Search for the cell housing the specified text and yield its (x, y) center coordinate. 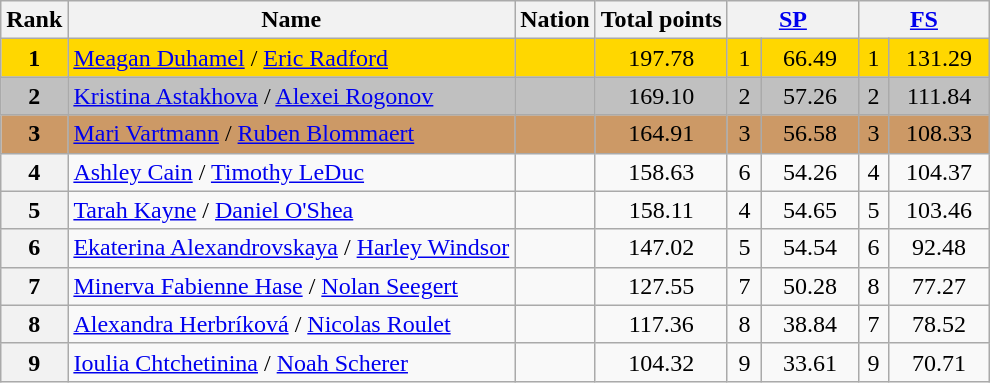
38.84 (810, 324)
54.26 (810, 172)
33.61 (810, 362)
Rank (34, 20)
169.10 (661, 96)
164.91 (661, 134)
158.11 (661, 210)
57.26 (810, 96)
Meagan Duhamel / Eric Radford (292, 58)
FS (924, 20)
131.29 (940, 58)
Mari Vartmann / Ruben Blommaert (292, 134)
92.48 (940, 248)
Ashley Cain / Timothy LeDuc (292, 172)
104.32 (661, 362)
Nation (555, 20)
108.33 (940, 134)
77.27 (940, 286)
54.65 (810, 210)
56.58 (810, 134)
158.63 (661, 172)
117.36 (661, 324)
147.02 (661, 248)
70.71 (940, 362)
103.46 (940, 210)
50.28 (810, 286)
Ekaterina Alexandrovskaya / Harley Windsor (292, 248)
127.55 (661, 286)
SP (792, 20)
Kristina Astakhova / Alexei Rogonov (292, 96)
111.84 (940, 96)
Name (292, 20)
78.52 (940, 324)
Alexandra Herbríková / Nicolas Roulet (292, 324)
Total points (661, 20)
54.54 (810, 248)
104.37 (940, 172)
Minerva Fabienne Hase / Nolan Seegert (292, 286)
Ioulia Chtchetinina / Noah Scherer (292, 362)
66.49 (810, 58)
197.78 (661, 58)
Tarah Kayne / Daniel O'Shea (292, 210)
